Locate the cell with the specified text and output its (x, y) center coordinate. 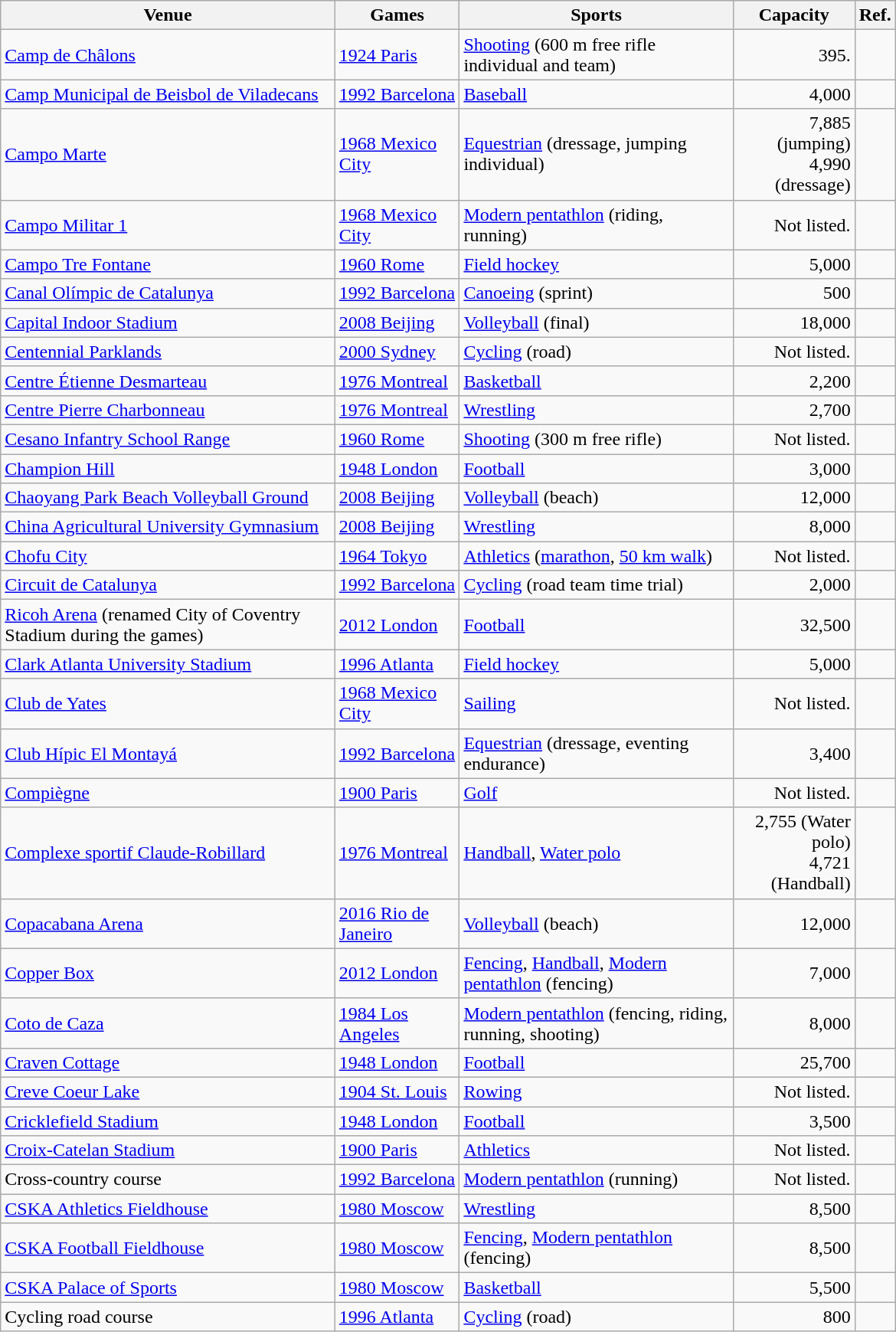
Camp Municipal de Beisbol de Viladecans (168, 94)
1904 St. Louis (397, 1091)
Circuit de Catalunya (168, 585)
Clark Atlanta University Stadium (168, 664)
Cycling (road team time trial) (596, 585)
Athletics (marathon, 50 km walk) (596, 556)
7,000 (793, 973)
Sailing (596, 703)
Ricoh Arena (renamed City of Coventry Stadium during the games) (168, 625)
1924 Paris (397, 55)
395. (793, 55)
Centre Pierre Charbonneau (168, 410)
Cycling road course (168, 1317)
Equestrian (dressage, eventing endurance) (596, 754)
Centennial Parklands (168, 352)
Campo Tre Fontane (168, 264)
Sports (596, 15)
Campo Militar 1 (168, 225)
Cross-country course (168, 1180)
Creve Coeur Lake (168, 1091)
Shooting (600 m free rifle individual and team) (596, 55)
Croix-Catelan Stadium (168, 1150)
Cricklefield Stadium (168, 1121)
China Agricultural University Gymnasium (168, 527)
32,500 (793, 625)
Chofu City (168, 556)
CSKA Palace of Sports (168, 1288)
CSKA Football Fieldhouse (168, 1249)
Cesano Infantry School Range (168, 439)
Camp de Châlons (168, 55)
Craven Cottage (168, 1062)
1984 Los Angeles (397, 1023)
Fencing, Handball, Modern pentathlon (fencing) (596, 973)
Centre Étienne Desmarteau (168, 381)
Modern pentathlon (riding, running) (596, 225)
Club Hípic El Montayá (168, 754)
Modern pentathlon (running) (596, 1180)
CSKA Athletics Fieldhouse (168, 1209)
Venue (168, 15)
800 (793, 1317)
Canal Olímpic de Catalunya (168, 293)
500 (793, 293)
Fencing, Modern pentathlon (fencing) (596, 1249)
Campo Marte (168, 155)
Shooting (300 m free rifle) (596, 439)
2000 Sydney (397, 352)
2,200 (793, 381)
Volleyball (final) (596, 322)
25,700 (793, 1062)
Rowing (596, 1091)
2,700 (793, 410)
Compiègne (168, 793)
Capital Indoor Stadium (168, 322)
Coto de Caza (168, 1023)
3,500 (793, 1121)
7,885 (jumping)4,990 (dressage) (793, 155)
Equestrian (dressage, jumping individual) (596, 155)
Complexe sportif Claude-Robillard (168, 853)
Games (397, 15)
Handball, Water polo (596, 853)
Canoeing (sprint) (596, 293)
Golf (596, 793)
5,500 (793, 1288)
Copper Box (168, 973)
Club de Yates (168, 703)
2,755 (Water polo)4,721 (Handball) (793, 853)
Athletics (596, 1150)
Copacabana Arena (168, 924)
4,000 (793, 94)
3,400 (793, 754)
Capacity (793, 15)
2,000 (793, 585)
2016 Rio de Janeiro (397, 924)
18,000 (793, 322)
Ref. (875, 15)
Modern pentathlon (fencing, riding, running, shooting) (596, 1023)
Chaoyang Park Beach Volleyball Ground (168, 498)
Champion Hill (168, 468)
3,000 (793, 468)
Baseball (596, 94)
1964 Tokyo (397, 556)
